Return the [x, y] coordinate for the center point of the cell that contains the specified text.  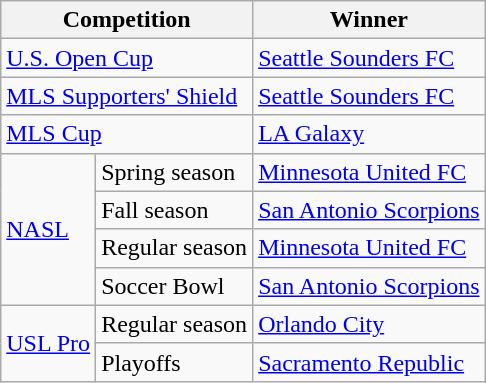
Winner [369, 20]
Fall season [174, 210]
Playoffs [174, 362]
LA Galaxy [369, 134]
Competition [127, 20]
U.S. Open Cup [127, 58]
NASL [48, 229]
Soccer Bowl [174, 286]
Spring season [174, 172]
MLS Supporters' Shield [127, 96]
Orlando City [369, 324]
USL Pro [48, 343]
Sacramento Republic [369, 362]
MLS Cup [127, 134]
